For the text-containing cell, return its midpoint in [X, Y] coordinate format. 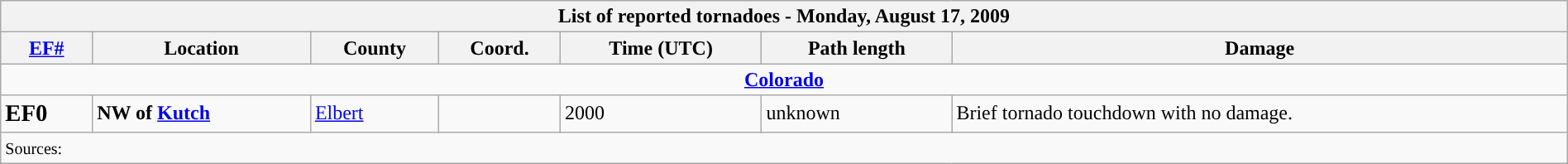
Brief tornado touchdown with no damage. [1260, 113]
Path length [857, 48]
Sources: [784, 147]
unknown [857, 113]
Damage [1260, 48]
Time (UTC) [660, 48]
County [374, 48]
Elbert [374, 113]
EF# [46, 48]
EF0 [46, 113]
2000 [660, 113]
Colorado [784, 80]
Location [202, 48]
NW of Kutch [202, 113]
Coord. [500, 48]
List of reported tornadoes - Monday, August 17, 2009 [784, 17]
